Output the [x, y] coordinate of the center of the cell containing the given text.  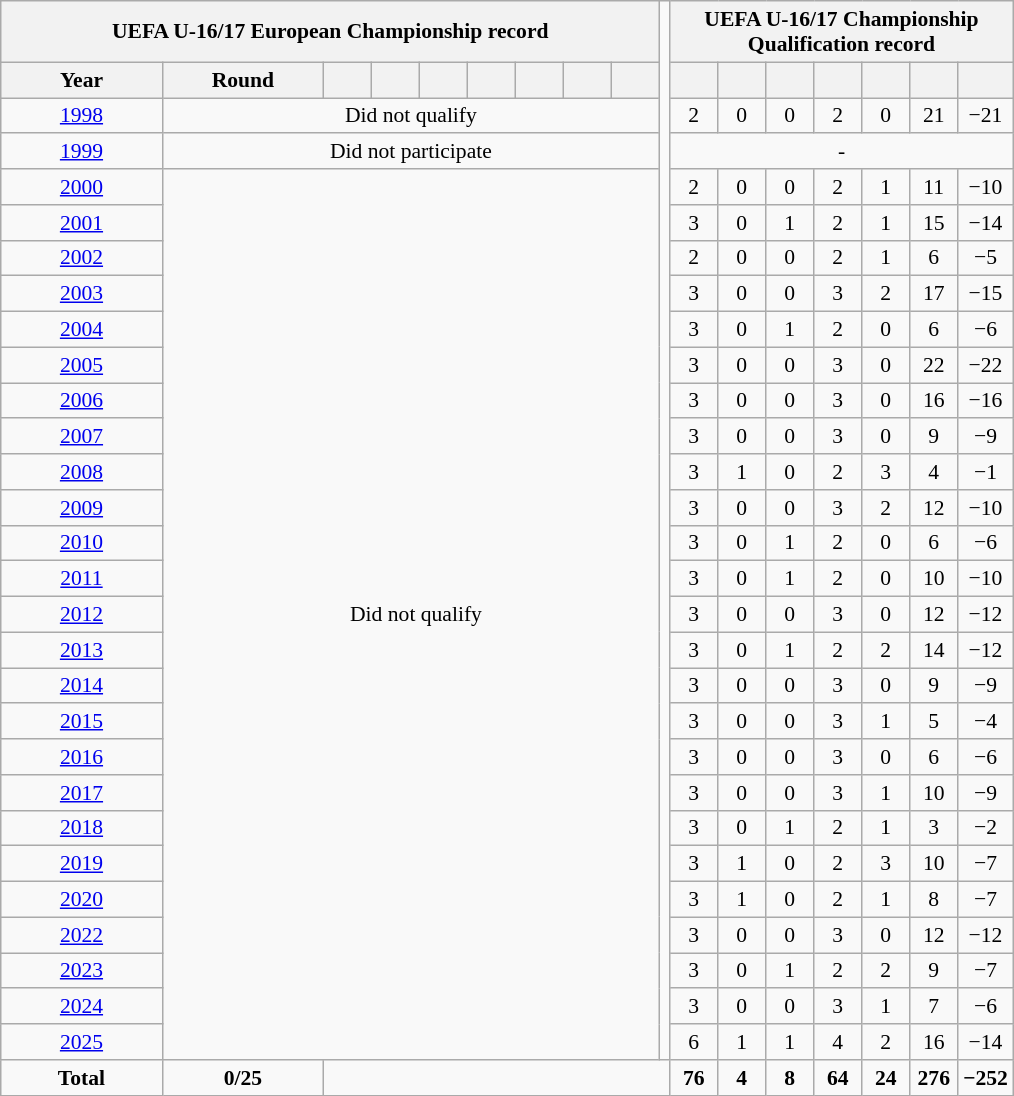
2022 [82, 935]
−252 [986, 1078]
14 [934, 650]
−21 [986, 116]
Did not participate [410, 152]
2014 [82, 686]
2004 [82, 330]
2019 [82, 864]
17 [934, 294]
2013 [82, 650]
64 [838, 1078]
1999 [82, 152]
2016 [82, 757]
2007 [82, 437]
22 [934, 365]
76 [694, 1078]
1998 [82, 116]
Year [82, 80]
2012 [82, 615]
276 [934, 1078]
−4 [986, 722]
2017 [82, 793]
UEFA U-16/17 European Championship record [330, 32]
2000 [82, 187]
7 [934, 1007]
Total [82, 1078]
−5 [986, 258]
Round [242, 80]
2008 [82, 472]
11 [934, 187]
2024 [82, 1007]
2011 [82, 579]
−2 [986, 828]
−1 [986, 472]
2002 [82, 258]
2020 [82, 900]
2001 [82, 223]
−22 [986, 365]
2010 [82, 543]
5 [934, 722]
- [842, 152]
0/25 [242, 1078]
UEFA U-16/17 Championship Qualification record [842, 32]
−16 [986, 401]
−15 [986, 294]
2023 [82, 971]
24 [886, 1078]
21 [934, 116]
2009 [82, 508]
15 [934, 223]
2005 [82, 365]
2018 [82, 828]
2015 [82, 722]
2025 [82, 1042]
2003 [82, 294]
2006 [82, 401]
